Extract the (x, y) coordinate from the center of the cell holding the provided text.  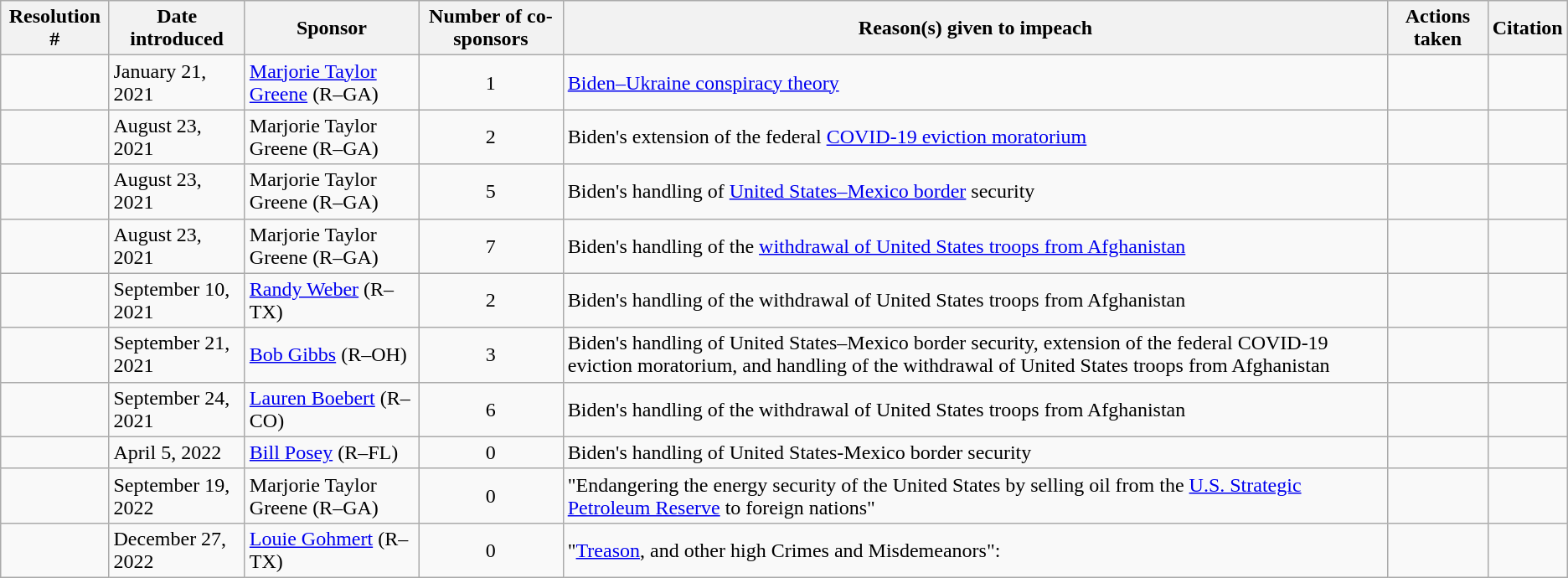
April 5, 2022 (177, 452)
Biden's handling of United States-Mexico border security (975, 452)
Bill Posey (R–FL) (332, 452)
Biden's handling of United States–Mexico border security (975, 191)
Number of co-sponsors (491, 28)
Resolution # (55, 28)
"Endangering the energy security of the United States by selling oil from the U.S. Strategic Petroleum Reserve to foreign nations" (975, 496)
Biden's extension of the federal COVID-19 eviction moratorium (975, 137)
Louie Gohmert (R–TX) (332, 550)
Reason(s) given to impeach (975, 28)
January 21, 2021 (177, 82)
6 (491, 409)
December 27, 2022 (177, 550)
September 21, 2021 (177, 355)
7 (491, 246)
Sponsor (332, 28)
Lauren Boebert (R–CO) (332, 409)
Citation (1528, 28)
September 10, 2021 (177, 300)
Actions taken (1437, 28)
Randy Weber (R–TX) (332, 300)
Bob Gibbs (R–OH) (332, 355)
3 (491, 355)
September 24, 2021 (177, 409)
September 19, 2022 (177, 496)
"Treason, and other high Crimes and Misdemeanors": (975, 550)
1 (491, 82)
Biden–Ukraine conspiracy theory (975, 82)
Date introduced (177, 28)
5 (491, 191)
